Locate the cell with the specified text and output its (x, y) center coordinate. 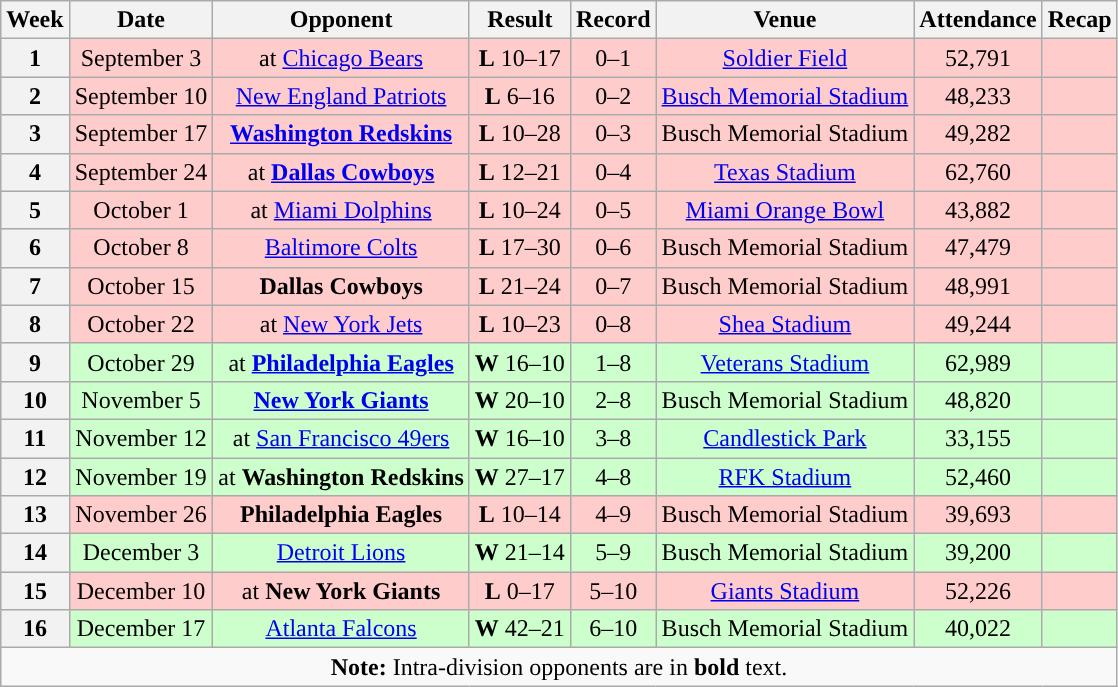
12 (35, 477)
Detroit Lions (341, 553)
0–5 (613, 210)
0–4 (613, 172)
W 27–17 (520, 477)
L 10–28 (520, 134)
8 (35, 324)
48,991 (978, 286)
Texas Stadium (785, 172)
L 21–24 (520, 286)
0–7 (613, 286)
Miami Orange Bowl (785, 210)
4 (35, 172)
7 (35, 286)
3 (35, 134)
November 26 (141, 515)
Attendance (978, 20)
October 15 (141, 286)
6 (35, 248)
September 3 (141, 58)
L 17–30 (520, 248)
0–8 (613, 324)
October 22 (141, 324)
49,244 (978, 324)
RFK Stadium (785, 477)
Soldier Field (785, 58)
October 8 (141, 248)
Opponent (341, 20)
September 24 (141, 172)
New York Giants (341, 400)
November 12 (141, 438)
1–8 (613, 362)
L 6–16 (520, 96)
16 (35, 629)
15 (35, 591)
49,282 (978, 134)
13 (35, 515)
October 1 (141, 210)
Recap (1080, 20)
4–8 (613, 477)
48,233 (978, 96)
at San Francisco 49ers (341, 438)
0–3 (613, 134)
Veterans Stadium (785, 362)
40,022 (978, 629)
December 3 (141, 553)
Candlestick Park (785, 438)
November 19 (141, 477)
5–10 (613, 591)
62,760 (978, 172)
52,226 (978, 591)
47,479 (978, 248)
at New York Jets (341, 324)
39,693 (978, 515)
L 10–14 (520, 515)
Shea Stadium (785, 324)
3–8 (613, 438)
Dallas Cowboys (341, 286)
New England Patriots (341, 96)
at New York Giants (341, 591)
Result (520, 20)
11 (35, 438)
62,989 (978, 362)
W 42–21 (520, 629)
0–6 (613, 248)
October 29 (141, 362)
W 21–14 (520, 553)
Giants Stadium (785, 591)
Record (613, 20)
Philadelphia Eagles (341, 515)
L 10–24 (520, 210)
39,200 (978, 553)
48,820 (978, 400)
L 12–21 (520, 172)
at Chicago Bears (341, 58)
Venue (785, 20)
5–9 (613, 553)
at Dallas Cowboys (341, 172)
Atlanta Falcons (341, 629)
2–8 (613, 400)
September 10 (141, 96)
Baltimore Colts (341, 248)
L 0–17 (520, 591)
Week (35, 20)
33,155 (978, 438)
at Miami Dolphins (341, 210)
L 10–23 (520, 324)
L 10–17 (520, 58)
0–1 (613, 58)
Date (141, 20)
14 (35, 553)
November 5 (141, 400)
1 (35, 58)
at Philadelphia Eagles (341, 362)
4–9 (613, 515)
43,882 (978, 210)
at Washington Redskins (341, 477)
December 17 (141, 629)
9 (35, 362)
Washington Redskins (341, 134)
0–2 (613, 96)
W 20–10 (520, 400)
5 (35, 210)
2 (35, 96)
6–10 (613, 629)
September 17 (141, 134)
10 (35, 400)
52,791 (978, 58)
52,460 (978, 477)
Note: Intra-division opponents are in bold text. (559, 667)
December 10 (141, 591)
